Extract the (x, y) coordinate from the center of the cell holding the provided text.  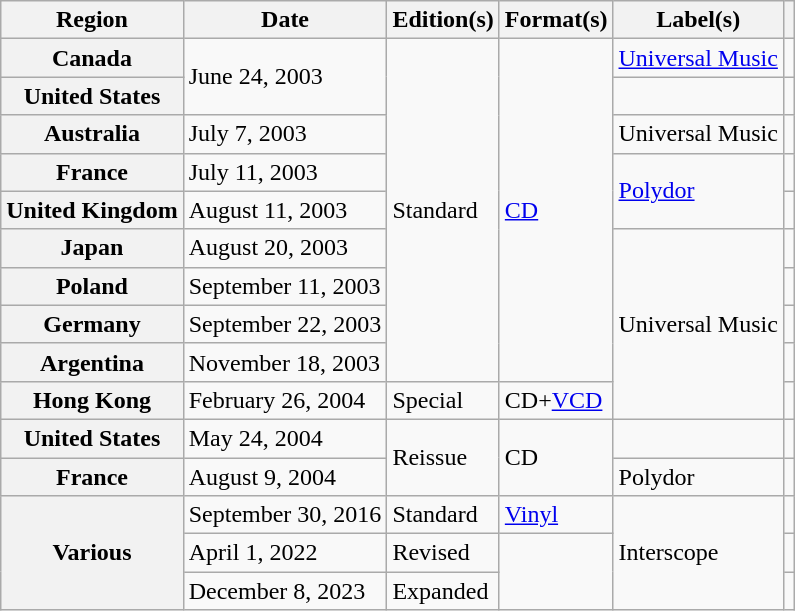
Japan (92, 248)
Revised (443, 553)
Label(s) (698, 20)
June 24, 2003 (285, 77)
Expanded (443, 591)
August 11, 2003 (285, 210)
September 22, 2003 (285, 324)
Format(s) (556, 20)
United Kingdom (92, 210)
September 11, 2003 (285, 286)
Argentina (92, 362)
Interscope (698, 553)
November 18, 2003 (285, 362)
February 26, 2004 (285, 400)
Hong Kong (92, 400)
Vinyl (556, 515)
Canada (92, 58)
Poland (92, 286)
July 11, 2003 (285, 172)
December 8, 2023 (285, 591)
Edition(s) (443, 20)
Reissue (443, 457)
Region (92, 20)
Date (285, 20)
May 24, 2004 (285, 438)
Various (92, 553)
August 20, 2003 (285, 248)
CD+VCD (556, 400)
Germany (92, 324)
Special (443, 400)
Australia (92, 134)
April 1, 2022 (285, 553)
August 9, 2004 (285, 477)
July 7, 2003 (285, 134)
September 30, 2016 (285, 515)
